Search for the cell housing the specified text and yield its (X, Y) center coordinate. 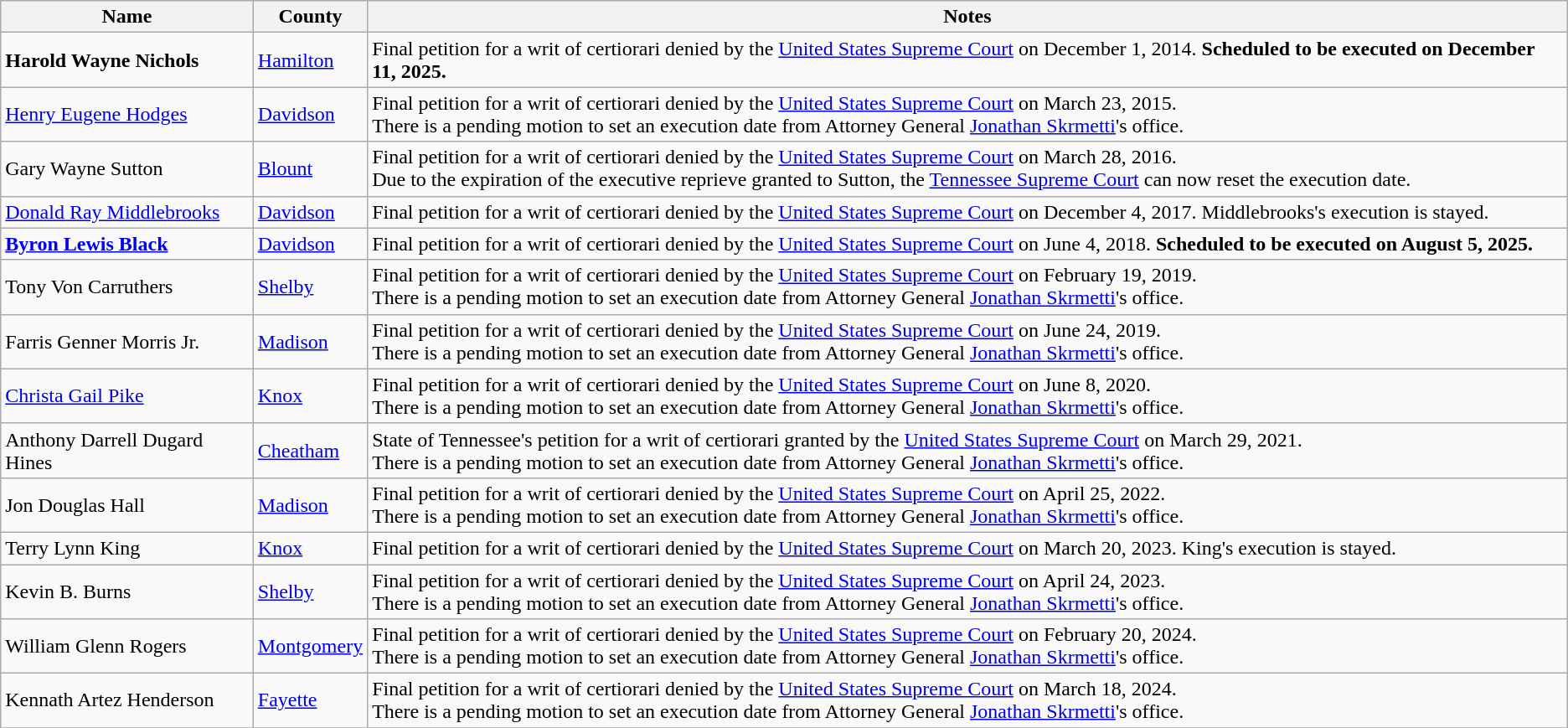
Donald Ray Middlebrooks (127, 212)
Kevin B. Burns (127, 591)
Harold Wayne Nichols (127, 60)
Farris Genner Morris Jr. (127, 342)
Notes (968, 17)
Byron Lewis Black (127, 244)
Cheatham (310, 451)
Hamilton (310, 60)
Final petition for a writ of certiorari denied by the United States Supreme Court on June 4, 2018. Scheduled to be executed on August 5, 2025. (968, 244)
Anthony Darrell Dugard Hines (127, 451)
Terry Lynn King (127, 548)
Name (127, 17)
Gary Wayne Sutton (127, 169)
Jon Douglas Hall (127, 504)
Final petition for a writ of certiorari denied by the United States Supreme Court on December 4, 2017. Middlebrooks's execution is stayed. (968, 212)
Montgomery (310, 647)
Final petition for a writ of certiorari denied by the United States Supreme Court on March 20, 2023. King's execution is stayed. (968, 548)
Final petition for a writ of certiorari denied by the United States Supreme Court on December 1, 2014. Scheduled to be executed on December 11, 2025. (968, 60)
Kennath Artez Henderson (127, 700)
Tony Von Carruthers (127, 287)
Blount (310, 169)
Henry Eugene Hodges (127, 114)
William Glenn Rogers (127, 647)
Christa Gail Pike (127, 395)
County (310, 17)
Fayette (310, 700)
